Locate the cell with the specified text and output its [X, Y] center coordinate. 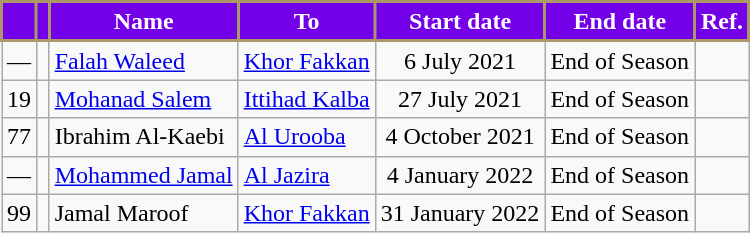
4 October 2021 [460, 137]
Al Urooba [306, 137]
Ibrahim Al-Kaebi [144, 137]
Mohanad Salem [144, 99]
27 July 2021 [460, 99]
Jamal Maroof [144, 213]
End date [620, 22]
Start date [460, 22]
31 January 2022 [460, 213]
4 January 2022 [460, 175]
77 [20, 137]
Falah Waleed [144, 60]
Al Jazira [306, 175]
19 [20, 99]
Ref. [722, 22]
99 [20, 213]
Ittihad Kalba [306, 99]
Mohammed Jamal [144, 175]
Name [144, 22]
To [306, 22]
6 July 2021 [460, 60]
